Output the (x, y) coordinate of the center of the cell containing the given text.  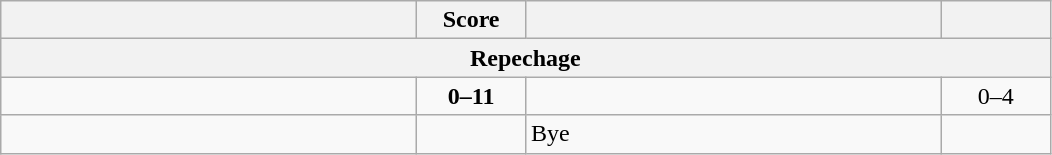
Repechage (526, 58)
0–11 (472, 96)
Score (472, 20)
0–4 (996, 96)
Bye (733, 134)
